Scan for the cell matching the given text and deliver its (X, Y) coordinate at center. 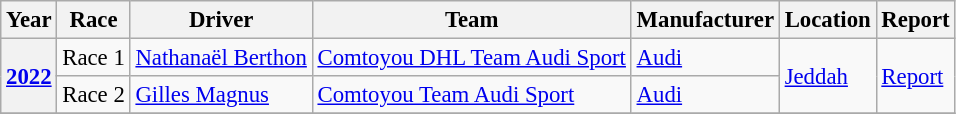
Year (29, 20)
Race 2 (94, 95)
Gilles Magnus (221, 95)
Race 1 (94, 58)
Race (94, 20)
2022 (29, 76)
Location (828, 20)
Nathanaël Berthon (221, 58)
Jeddah (828, 76)
Comtoyou Team Audi Sport (472, 95)
Driver (221, 20)
Team (472, 20)
Comtoyou DHL Team Audi Sport (472, 58)
Manufacturer (705, 20)
